Identify which cell holds the provided text, then report its [X, Y] central coordinate. 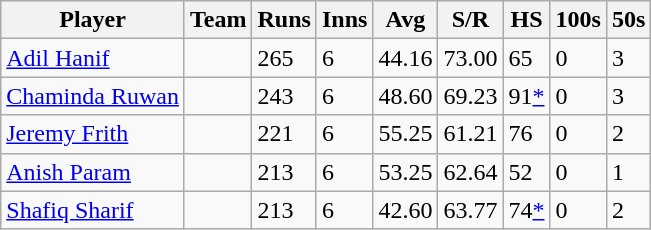
53.25 [406, 172]
42.60 [406, 210]
65 [526, 58]
100s [578, 20]
HS [526, 20]
Adil Hanif [93, 58]
243 [284, 96]
52 [526, 172]
Jeremy Frith [93, 134]
91* [526, 96]
55.25 [406, 134]
63.77 [470, 210]
Player [93, 20]
50s [628, 20]
Runs [284, 20]
Chaminda Ruwan [93, 96]
73.00 [470, 58]
62.64 [470, 172]
1 [628, 172]
Avg [406, 20]
44.16 [406, 58]
Team [218, 20]
Shafiq Sharif [93, 210]
61.21 [470, 134]
76 [526, 134]
221 [284, 134]
48.60 [406, 96]
265 [284, 58]
74* [526, 210]
Anish Param [93, 172]
S/R [470, 20]
Inns [344, 20]
69.23 [470, 96]
